Search for the cell housing the specified text and yield its (x, y) center coordinate. 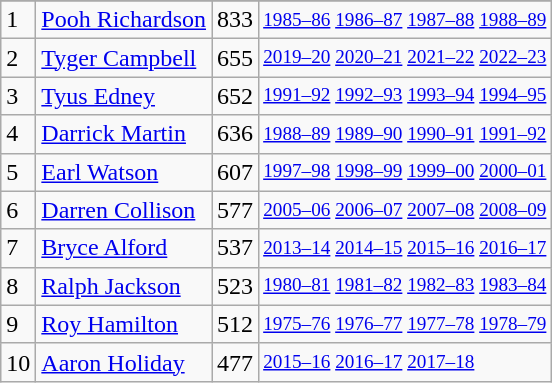
833 (236, 20)
2 (18, 58)
9 (18, 324)
7 (18, 248)
607 (236, 172)
2005–06 2006–07 2007–08 2008–09 (405, 210)
Darrick Martin (124, 134)
477 (236, 362)
1988–89 1989–90 1990–91 1991–92 (405, 134)
577 (236, 210)
2013–14 2014–15 2015–16 2016–17 (405, 248)
Roy Hamilton (124, 324)
655 (236, 58)
512 (236, 324)
1985–86 1986–87 1987–88 1988–89 (405, 20)
Darren Collison (124, 210)
6 (18, 210)
1997–98 1998–99 1999–00 2000–01 (405, 172)
636 (236, 134)
Pooh Richardson (124, 20)
1980–81 1981–82 1982–83 1983–84 (405, 286)
Ralph Jackson (124, 286)
2019–20 2020–21 2021–22 2022–23 (405, 58)
537 (236, 248)
523 (236, 286)
Tyger Campbell (124, 58)
Earl Watson (124, 172)
Tyus Edney (124, 96)
8 (18, 286)
1991–92 1992–93 1993–94 1994–95 (405, 96)
1 (18, 20)
Aaron Holiday (124, 362)
10 (18, 362)
4 (18, 134)
2015–16 2016–17 2017–18 (405, 362)
1975–76 1976–77 1977–78 1978–79 (405, 324)
Bryce Alford (124, 248)
652 (236, 96)
5 (18, 172)
3 (18, 96)
